Extract the (X, Y) coordinate from the center of the cell holding the provided text.  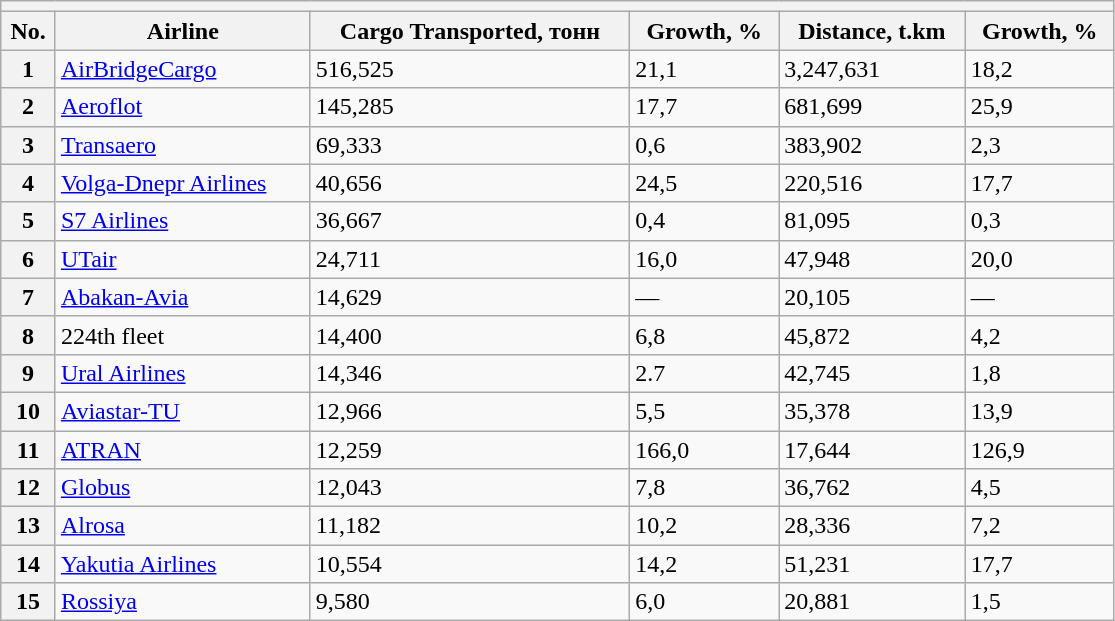
145,285 (470, 107)
Abakan-Avia (182, 297)
6 (28, 259)
Distance, t.km (872, 31)
Yakutia Airlines (182, 564)
Volga-Dnepr Airlines (182, 183)
14,400 (470, 335)
0,3 (1040, 221)
Aeroflot (182, 107)
42,745 (872, 373)
5,5 (704, 411)
10 (28, 411)
2.7 (704, 373)
12,259 (470, 449)
36,762 (872, 488)
12 (28, 488)
ATRAN (182, 449)
Airline (182, 31)
224th fleet (182, 335)
3 (28, 145)
1,8 (1040, 373)
4 (28, 183)
10,554 (470, 564)
4,5 (1040, 488)
28,336 (872, 526)
UTair (182, 259)
4,2 (1040, 335)
220,516 (872, 183)
Transaero (182, 145)
Globus (182, 488)
516,525 (470, 69)
12,966 (470, 411)
7 (28, 297)
69,333 (470, 145)
14,2 (704, 564)
2 (28, 107)
6,0 (704, 602)
47,948 (872, 259)
5 (28, 221)
20,881 (872, 602)
126,9 (1040, 449)
14,346 (470, 373)
383,902 (872, 145)
7,8 (704, 488)
25,9 (1040, 107)
40,656 (470, 183)
3,247,631 (872, 69)
13,9 (1040, 411)
8 (28, 335)
45,872 (872, 335)
17,644 (872, 449)
11 (28, 449)
166,0 (704, 449)
15 (28, 602)
10,2 (704, 526)
11,182 (470, 526)
Alrosa (182, 526)
16,0 (704, 259)
Aviastar-TU (182, 411)
51,231 (872, 564)
S7 Airlines (182, 221)
1 (28, 69)
14,629 (470, 297)
9,580 (470, 602)
681,699 (872, 107)
20,0 (1040, 259)
20,105 (872, 297)
AirBridgeCargo (182, 69)
24,711 (470, 259)
6,8 (704, 335)
Ural Airlines (182, 373)
0,4 (704, 221)
Cargo Transported, тонн (470, 31)
13 (28, 526)
7,2 (1040, 526)
35,378 (872, 411)
2,3 (1040, 145)
14 (28, 564)
18,2 (1040, 69)
9 (28, 373)
36,667 (470, 221)
1,5 (1040, 602)
12,043 (470, 488)
No. (28, 31)
0,6 (704, 145)
21,1 (704, 69)
Rossiya (182, 602)
24,5 (704, 183)
81,095 (872, 221)
